Scan for the cell matching the given text and deliver its [x, y] coordinate at center. 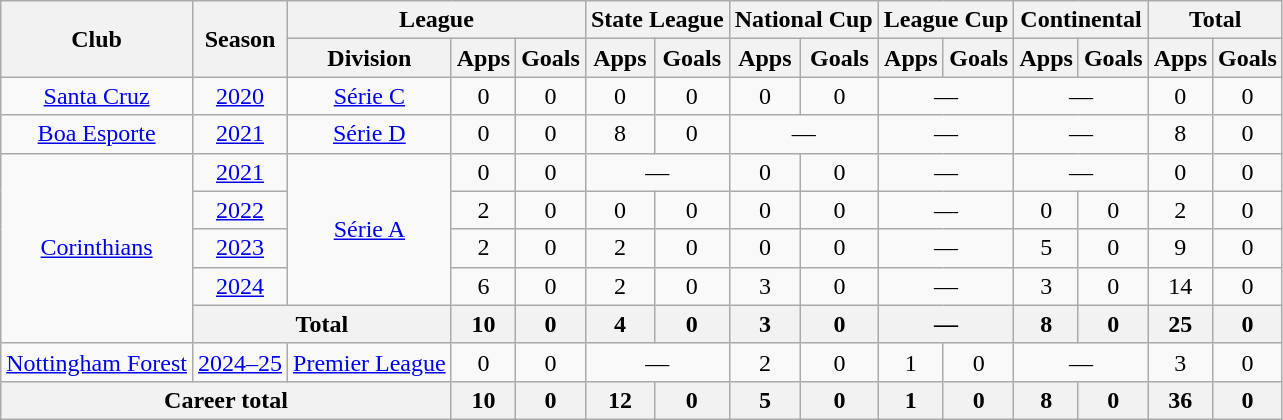
Career total [226, 400]
National Cup [804, 20]
Corinthians [97, 248]
League [437, 20]
2024–25 [240, 362]
2022 [240, 210]
6 [483, 286]
Série C [370, 96]
Premier League [370, 362]
25 [1180, 324]
Division [370, 58]
12 [620, 400]
2023 [240, 248]
Club [97, 39]
2024 [240, 286]
Boa Esporte [97, 134]
Nottingham Forest [97, 362]
14 [1180, 286]
2020 [240, 96]
4 [620, 324]
Season [240, 39]
State League [657, 20]
Santa Cruz [97, 96]
League Cup [946, 20]
36 [1180, 400]
Continental [1081, 20]
Série D [370, 134]
9 [1180, 248]
Série A [370, 229]
